From the cell containing the given text, extract its center point as (x, y) coordinate. 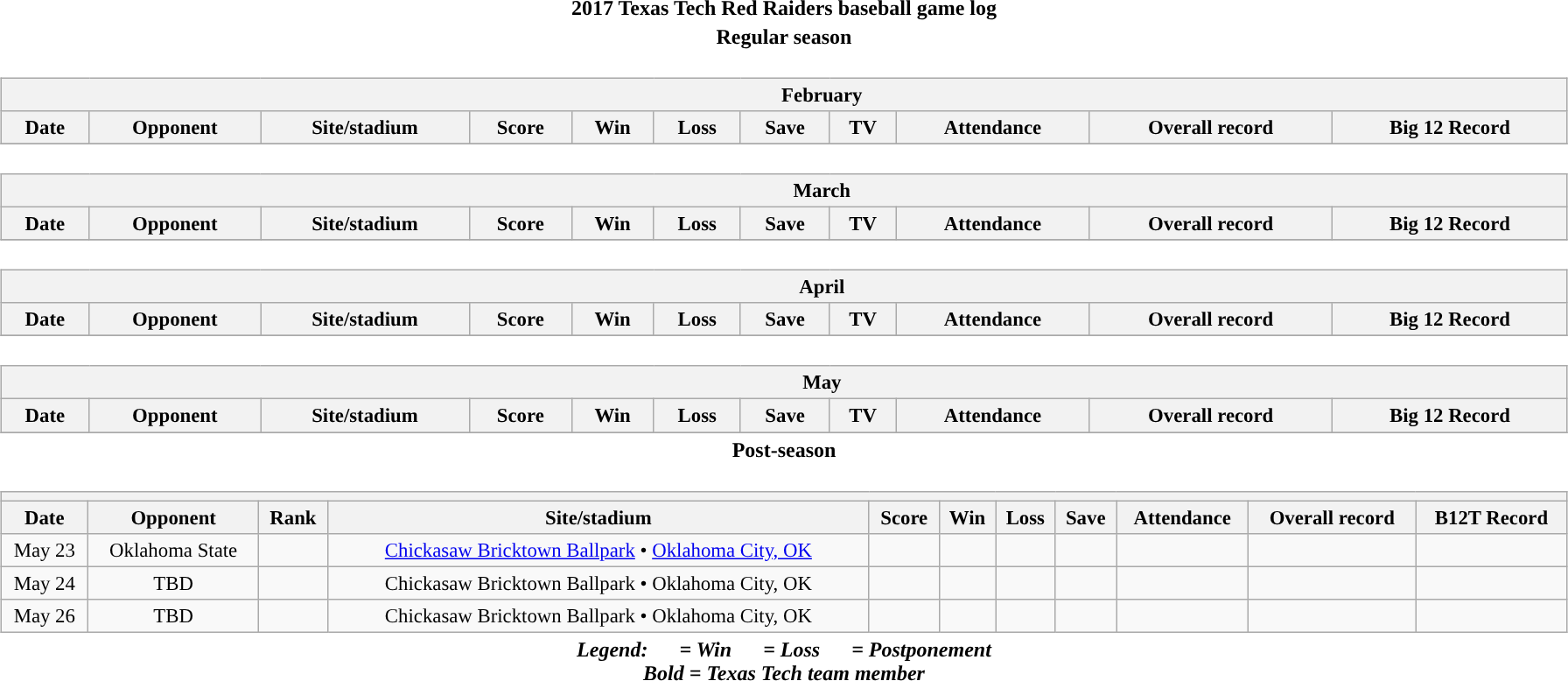
Rank (292, 517)
March (784, 191)
May 26 (45, 615)
May (784, 383)
B12T Record (1492, 517)
April (784, 287)
February (784, 95)
May 24 (45, 583)
Oklahoma State (173, 550)
May 23 (45, 550)
